Return the (x, y) coordinate for the center point of the cell that contains the specified text.  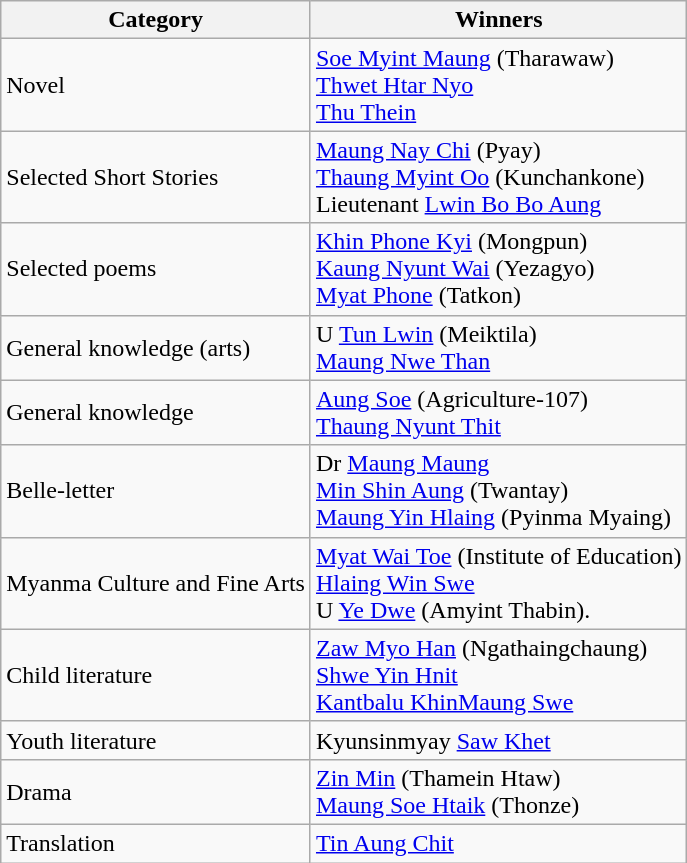
General knowledge (156, 412)
Zaw Myo Han (Ngathaingchaung)Shwe Yin HnitKantbalu KhinMaung Swe (498, 675)
Translation (156, 843)
Kyunsinmyay Saw Khet (498, 740)
Selected Short Stories (156, 177)
Dr Maung MaungMin Shin Aung (Twantay)Maung Yin Hlaing (Pyinma Myaing) (498, 491)
Youth literature (156, 740)
Khin Phone Kyi (Mongpun)Kaung Nyunt Wai (Yezagyo)Myat Phone (Tatkon) (498, 269)
Myanma Culture and Fine Arts (156, 583)
Tin Aung Chit (498, 843)
U Tun Lwin (Meiktila)Maung Nwe Than (498, 348)
General knowledge (arts) (156, 348)
Soe Myint Maung (Tharawaw)Thwet Htar NyoThu Thein (498, 85)
Winners (498, 20)
Category (156, 20)
Novel (156, 85)
Belle-letter (156, 491)
Zin Min (Thamein Htaw)Maung Soe Htaik (Thonze) (498, 792)
Aung Soe (Agriculture-107)Thaung Nyunt Thit (498, 412)
Selected poems (156, 269)
Myat Wai Toe (Institute of Education)Hlaing Win SweU Ye Dwe (Amyint Thabin). (498, 583)
Child literature (156, 675)
Maung Nay Chi (Pyay)Thaung Myint Oo (Kunchankone)Lieutenant Lwin Bo Bo Aung (498, 177)
Drama (156, 792)
